Output the [X, Y] coordinate of the center of the cell containing the given text.  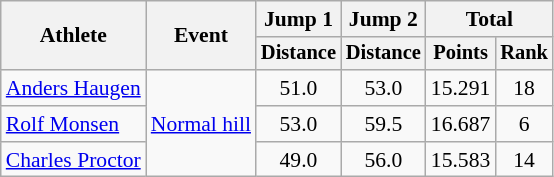
Jump 1 [298, 19]
Normal hill [201, 124]
Event [201, 36]
6 [524, 124]
Anders Haugen [74, 88]
Rolf Monsen [74, 124]
15.291 [460, 88]
51.0 [298, 88]
Rank [524, 54]
Athlete [74, 36]
Points [460, 54]
Jump 2 [384, 19]
Total [490, 19]
16.687 [460, 124]
18 [524, 88]
59.5 [384, 124]
